Scan for the cell matching the given text and deliver its (x, y) coordinate at center. 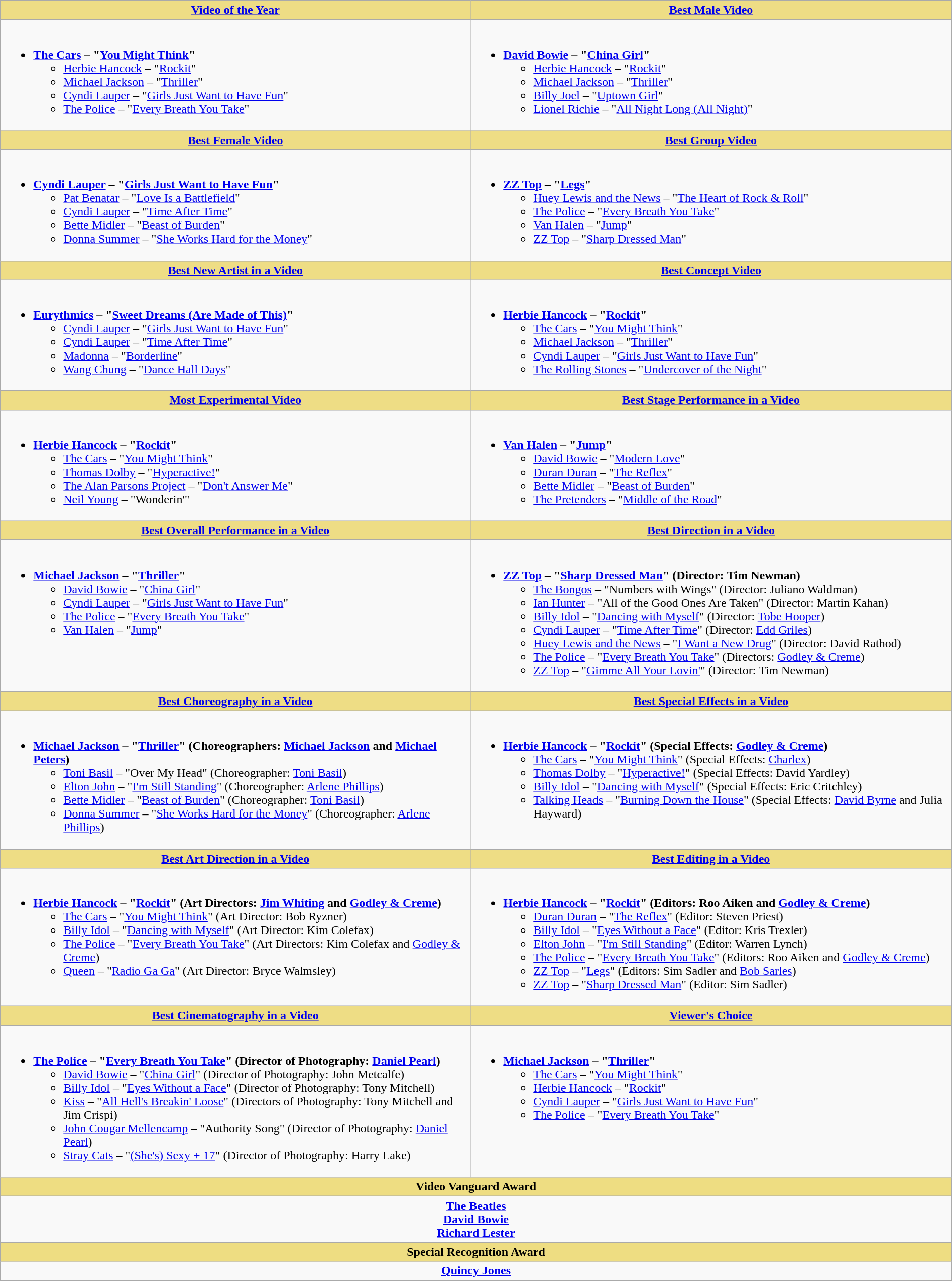
Most Experimental Video (235, 400)
Special Recognition Award (476, 1252)
Best Concept Video (711, 270)
Video of the Year (235, 10)
Best Male Video (711, 10)
Best Stage Performance in a Video (711, 400)
David Bowie – "China Girl"Herbie Hancock – "Rockit"Michael Jackson – "Thriller"Billy Joel – "Uptown Girl"Lionel Richie – "All Night Long (All Night)" (711, 75)
Quincy Jones (476, 1271)
Best Direction in a Video (711, 530)
Viewer's Choice (711, 1016)
The BeatlesDavid BowieRichard Lester (476, 1219)
Best Editing in a Video (711, 858)
Best Choreography in a Video (235, 701)
ZZ Top – "Legs"Huey Lewis and the News – "The Heart of Rock & Roll"The Police – "Every Breath You Take"Van Halen – "Jump"ZZ Top – "Sharp Dressed Man" (711, 205)
Best Cinematography in a Video (235, 1016)
Best Special Effects in a Video (711, 701)
Best New Artist in a Video (235, 270)
Van Halen – "Jump"David Bowie – "Modern Love"Duran Duran – "The Reflex"Bette Midler – "Beast of Burden"The Pretenders – "Middle of the Road" (711, 465)
Best Overall Performance in a Video (235, 530)
Best Art Direction in a Video (235, 858)
Best Group Video (711, 140)
Best Female Video (235, 140)
Video Vanguard Award (476, 1187)
